Detect which cell encompasses the target text, then output its [x, y] center coordinate. 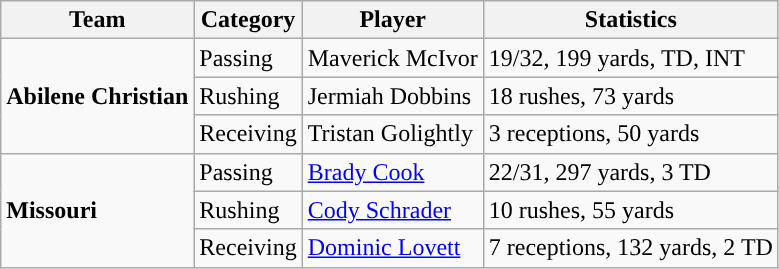
7 receptions, 132 yards, 2 TD [630, 248]
Missouri [98, 210]
Jermiah Dobbins [392, 96]
Category [248, 20]
19/32, 199 yards, TD, INT [630, 58]
Brady Cook [392, 172]
22/31, 297 yards, 3 TD [630, 172]
Statistics [630, 20]
Player [392, 20]
Tristan Golightly [392, 134]
Dominic Lovett [392, 248]
Maverick McIvor [392, 58]
Cody Schrader [392, 210]
Team [98, 20]
Abilene Christian [98, 96]
3 receptions, 50 yards [630, 134]
18 rushes, 73 yards [630, 96]
10 rushes, 55 yards [630, 210]
